Provide the [X, Y] coordinate of the cell's center where the given text is located.  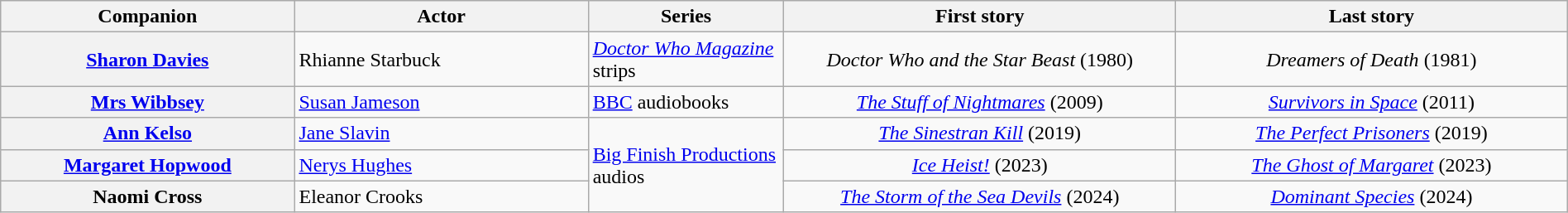
Rhianne Starbuck [442, 60]
Sharon Davies [147, 60]
Doctor Who Magazine strips [686, 60]
Last story [1372, 17]
Mrs Wibbsey [147, 102]
Margaret Hopwood [147, 165]
Jane Slavin [442, 133]
Doctor Who and the Star Beast (1980) [980, 60]
The Ghost of Margaret (2023) [1372, 165]
The Stuff of Nightmares (2009) [980, 102]
Series [686, 17]
The Sinestran Kill (2019) [980, 133]
Naomi Cross [147, 196]
Actor [442, 17]
Big Finish Productions audios [686, 165]
Susan Jameson [442, 102]
Companion [147, 17]
Eleanor Crooks [442, 196]
Nerys Hughes [442, 165]
BBC audiobooks [686, 102]
Survivors in Space (2011) [1372, 102]
Ice Heist! (2023) [980, 165]
The Storm of the Sea Devils (2024) [980, 196]
Ann Kelso [147, 133]
Dominant Species (2024) [1372, 196]
First story [980, 17]
Dreamers of Death (1981) [1372, 60]
The Perfect Prisoners (2019) [1372, 133]
